Locate the cell with the specified text and output its [X, Y] center coordinate. 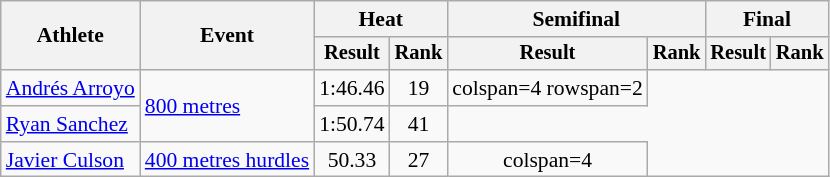
Ryan Sanchez [70, 124]
1:46.46 [352, 88]
colspan=4 rowspan=2 [548, 88]
1:50.74 [352, 124]
Semifinal [576, 19]
Andrés Arroyo [70, 88]
800 metres [227, 106]
Heat [380, 19]
19 [419, 88]
41 [419, 124]
Event [227, 36]
Final [766, 19]
Athlete [70, 36]
